Capture the cell that displays the provided text and extract its (x, y) central coordinate. 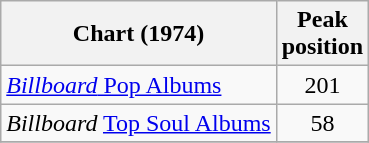
Billboard Top Soul Albums (138, 123)
Billboard Pop Albums (138, 85)
201 (322, 85)
Chart (1974) (138, 34)
58 (322, 123)
Peakposition (322, 34)
